For the text-containing cell, return its midpoint in [X, Y] coordinate format. 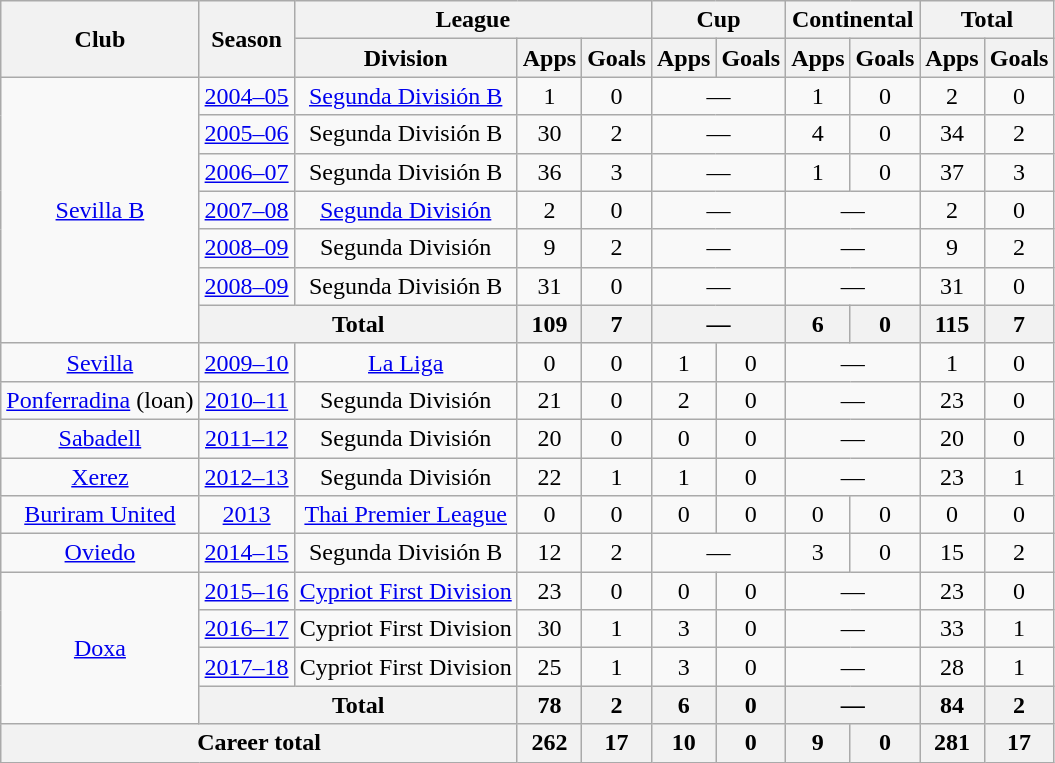
2010–11 [246, 400]
2013 [246, 515]
281 [952, 743]
2005–06 [246, 134]
34 [952, 134]
2011–12 [246, 438]
4 [818, 134]
2007–08 [246, 210]
10 [683, 743]
Continental [853, 20]
2006–07 [246, 172]
15 [952, 553]
109 [549, 324]
Season [246, 39]
2004–05 [246, 96]
Doxa [100, 648]
78 [549, 705]
Ponferradina (loan) [100, 400]
2016–17 [246, 629]
36 [549, 172]
La Liga [406, 362]
Oviedo [100, 553]
2012–13 [246, 477]
2014–15 [246, 553]
262 [549, 743]
115 [952, 324]
Sevilla B [100, 210]
Club [100, 39]
Career total [259, 743]
21 [549, 400]
League [472, 20]
2009–10 [246, 362]
Xerez [100, 477]
37 [952, 172]
12 [549, 553]
Sabadell [100, 438]
84 [952, 705]
2015–16 [246, 591]
Sevilla [100, 362]
Cup [718, 20]
33 [952, 629]
28 [952, 667]
22 [549, 477]
2017–18 [246, 667]
Division [406, 58]
Thai Premier League [406, 515]
25 [549, 667]
Buriram United [100, 515]
